Search for the cell housing the specified text and yield its (x, y) center coordinate. 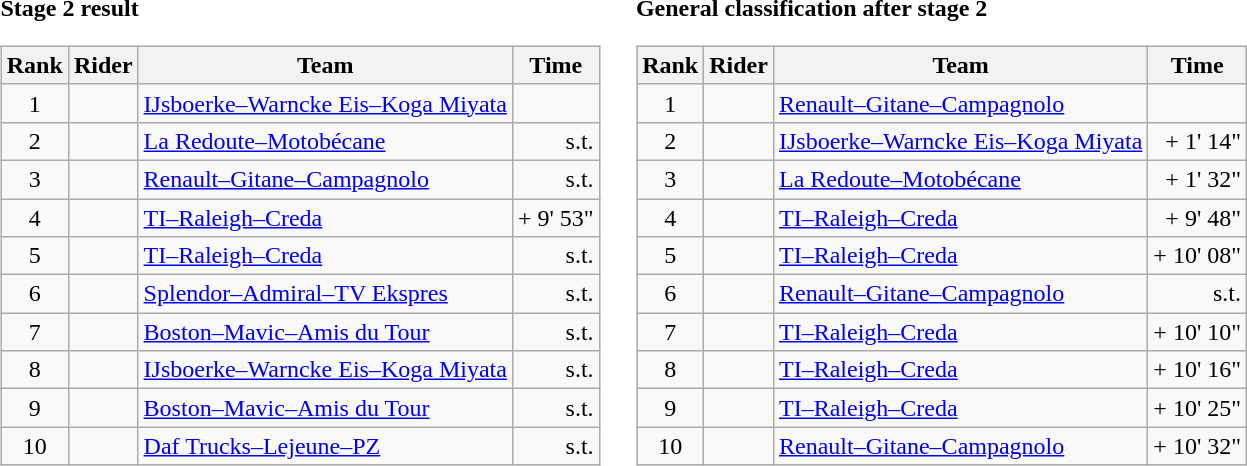
+ 1' 14" (1198, 141)
+ 9' 53" (556, 217)
+ 10' 25" (1198, 408)
+ 9' 48" (1198, 217)
+ 10' 10" (1198, 332)
+ 10' 08" (1198, 256)
+ 10' 16" (1198, 370)
Splendor–Admiral–TV Ekspres (325, 294)
Daf Trucks–Lejeune–PZ (325, 446)
+ 10' 32" (1198, 446)
+ 1' 32" (1198, 179)
